Return the [X, Y] coordinate for the center point of the cell that contains the specified text.  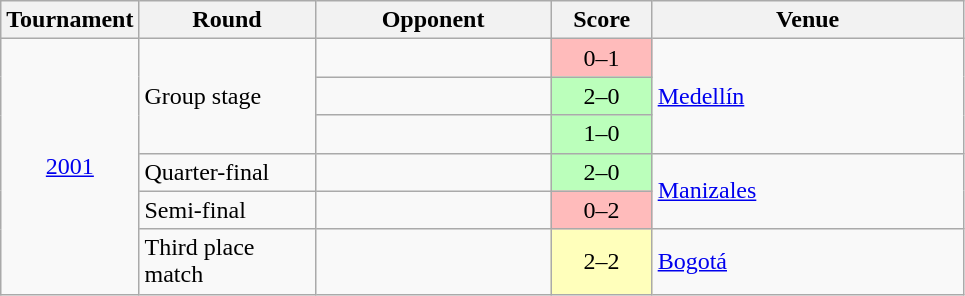
2001 [70, 166]
2–2 [602, 262]
Venue [808, 20]
Tournament [70, 20]
Bogotá [808, 262]
Semi-final [227, 210]
0–1 [602, 58]
Third place match [227, 262]
Round [227, 20]
Quarter-final [227, 172]
Score [602, 20]
Manizales [808, 191]
0–2 [602, 210]
1–0 [602, 134]
Group stage [227, 96]
Medellín [808, 96]
Opponent [433, 20]
